Capture the cell that displays the provided text and extract its [X, Y] central coordinate. 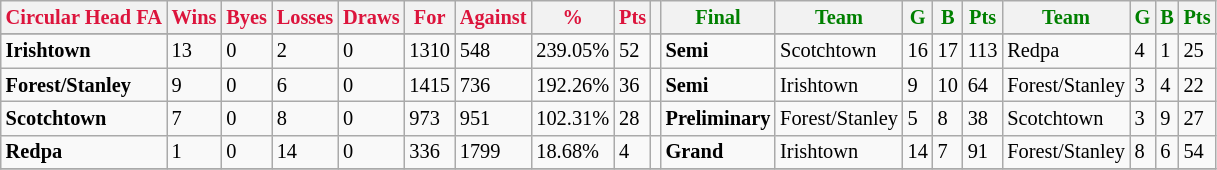
951 [494, 118]
52 [632, 51]
Grand [718, 152]
17 [948, 51]
2 [305, 51]
5 [918, 118]
Final [718, 17]
102.31% [572, 118]
Circular Head FA [84, 17]
Against [494, 17]
18.68% [572, 152]
Draws [371, 17]
27 [1198, 118]
192.26% [572, 85]
38 [982, 118]
336 [429, 152]
973 [429, 118]
54 [1198, 152]
64 [982, 85]
239.05% [572, 51]
736 [494, 85]
548 [494, 51]
13 [194, 51]
1415 [429, 85]
1799 [494, 152]
28 [632, 118]
% [572, 17]
Preliminary [718, 118]
For [429, 17]
36 [632, 85]
Losses [305, 17]
16 [918, 51]
1310 [429, 51]
Wins [194, 17]
113 [982, 51]
Byes [246, 17]
91 [982, 152]
10 [948, 85]
25 [1198, 51]
22 [1198, 85]
